Scan for the cell matching the given text and deliver its (X, Y) coordinate at center. 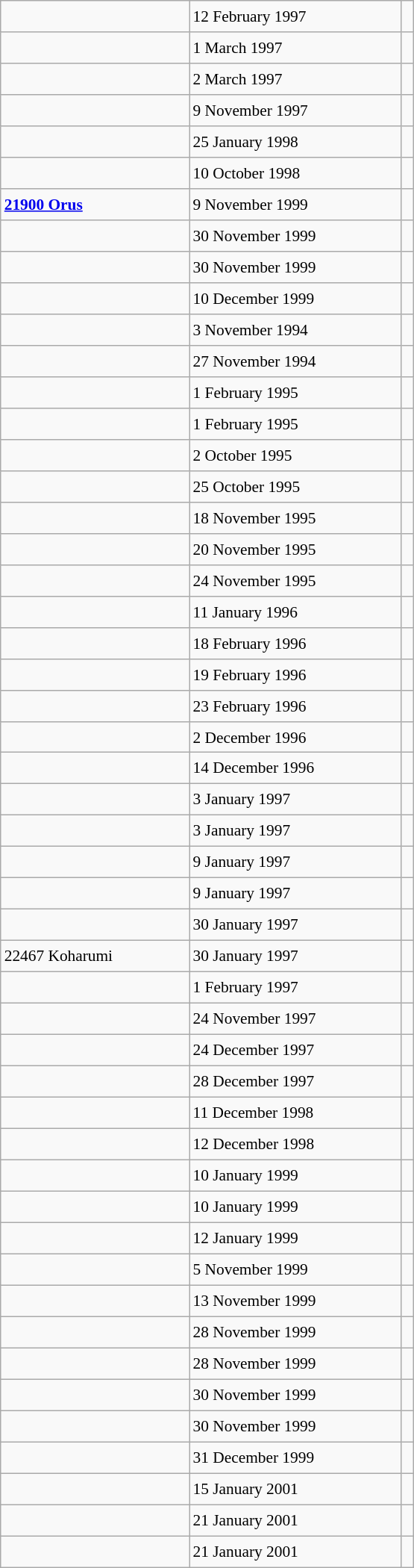
9 November 1997 (295, 111)
23 February 1996 (295, 706)
13 November 1999 (295, 1301)
19 February 1996 (295, 674)
10 October 1998 (295, 173)
1 February 1997 (295, 988)
12 February 1997 (295, 16)
24 December 1997 (295, 1051)
3 November 1994 (295, 330)
2 March 1997 (295, 79)
25 October 1995 (295, 486)
24 November 1995 (295, 580)
22467 Koharumi (95, 956)
27 November 1994 (295, 361)
9 November 1999 (295, 205)
15 January 2001 (295, 1489)
24 November 1997 (295, 1019)
28 December 1997 (295, 1082)
21900 Orus (95, 205)
31 December 1999 (295, 1457)
5 November 1999 (295, 1269)
18 February 1996 (295, 643)
14 December 1996 (295, 768)
2 December 1996 (295, 737)
11 January 1996 (295, 612)
1 March 1997 (295, 48)
25 January 1998 (295, 142)
10 December 1999 (295, 299)
12 December 1998 (295, 1144)
12 January 1999 (295, 1238)
18 November 1995 (295, 517)
20 November 1995 (295, 549)
2 October 1995 (295, 455)
11 December 1998 (295, 1113)
